Provide the [x, y] coordinate of the cell's center where the given text is located.  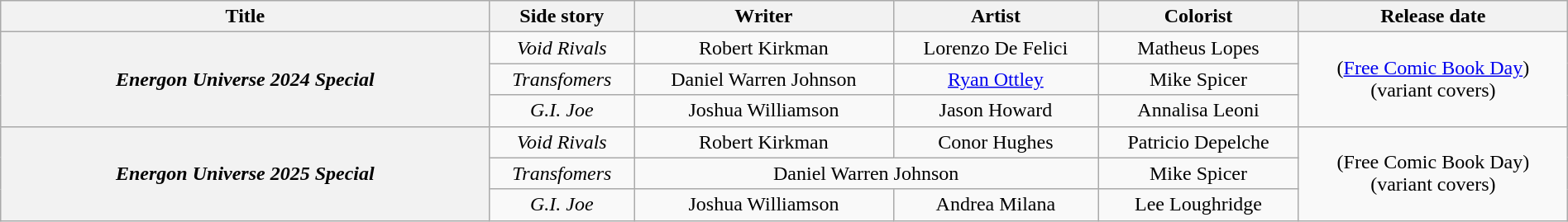
Writer [764, 17]
Patricio Depelche [1199, 142]
Colorist [1199, 17]
Ryan Ottley [996, 79]
Side story [562, 17]
Andrea Milana [996, 205]
Lee Loughridge [1199, 205]
Matheus Lopes [1199, 48]
Jason Howard [996, 111]
Annalisa Leoni [1199, 111]
Title [245, 17]
Artist [996, 17]
Conor Hughes [996, 142]
Release date [1432, 17]
Lorenzo De Felici [996, 48]
Energon Universe 2025 Special [245, 173]
Energon Universe 2024 Special [245, 79]
